Determine the (X, Y) coordinate at the center of the cell enclosing the given text.  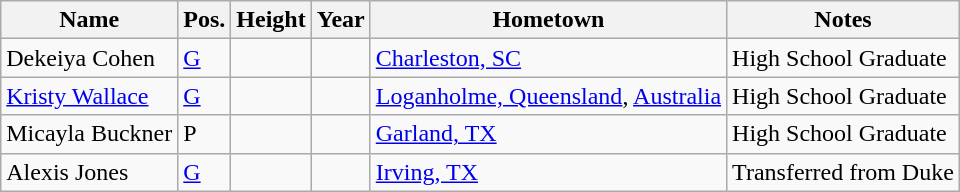
Micayla Buckner (90, 134)
P (204, 134)
Pos. (204, 20)
Loganholme, Queensland, Australia (548, 96)
Alexis Jones (90, 172)
Hometown (548, 20)
Transferred from Duke (844, 172)
Charleston, SC (548, 58)
Notes (844, 20)
Garland, TX (548, 134)
Kristy Wallace (90, 96)
Irving, TX (548, 172)
Year (340, 20)
Height (271, 20)
Dekeiya Cohen (90, 58)
Name (90, 20)
